Capture the cell that displays the provided text and extract its (x, y) central coordinate. 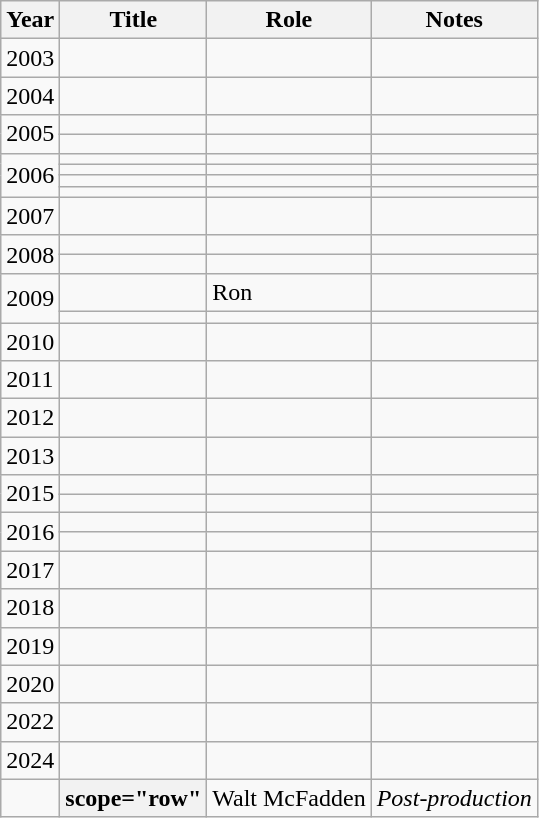
2024 (30, 760)
2006 (30, 175)
2011 (30, 380)
2008 (30, 254)
scope="row" (134, 798)
Post-production (454, 798)
2019 (30, 646)
Ron (289, 292)
2018 (30, 608)
Year (30, 20)
Role (289, 20)
2013 (30, 456)
Walt McFadden (289, 798)
2016 (30, 532)
2017 (30, 570)
2004 (30, 96)
Title (134, 20)
2009 (30, 298)
2005 (30, 134)
Notes (454, 20)
2010 (30, 341)
2003 (30, 58)
2015 (30, 494)
2007 (30, 216)
2020 (30, 684)
2012 (30, 418)
2022 (30, 722)
